Output the [x, y] coordinate of the center of the cell containing the given text.  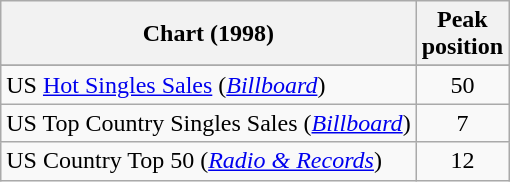
12 [462, 161]
Peakposition [462, 34]
US Hot Singles Sales (Billboard) [208, 85]
Chart (1998) [208, 34]
50 [462, 85]
US Top Country Singles Sales (Billboard) [208, 123]
7 [462, 123]
US Country Top 50 (Radio & Records) [208, 161]
